Provide the [X, Y] coordinate of the cell's center where the given text is located.  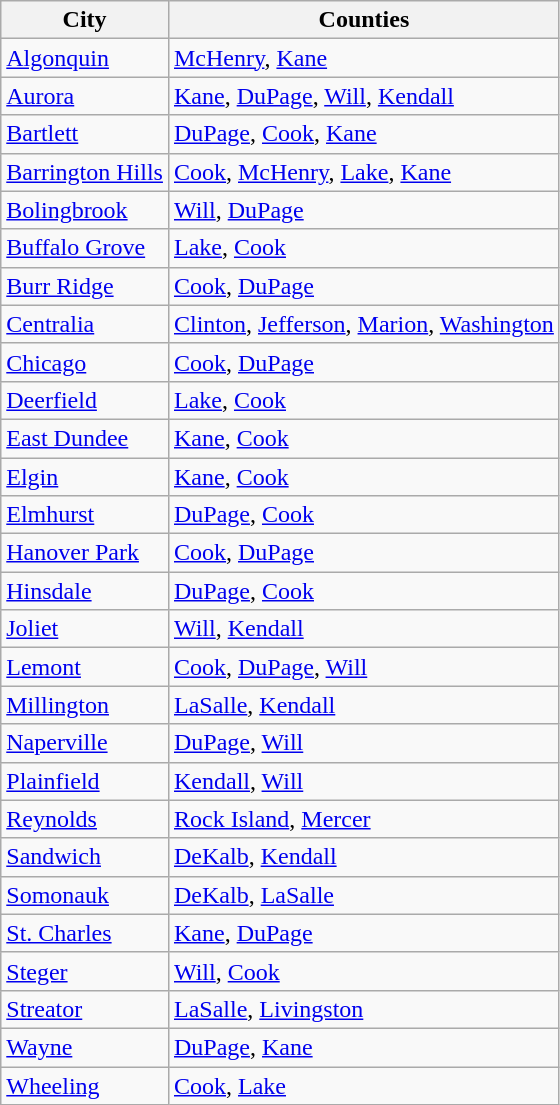
Will, DuPage [364, 210]
LaSalle, Livingston [364, 1009]
DuPage, Kane [364, 1047]
Millington [85, 705]
Kane, DuPage [364, 933]
St. Charles [85, 933]
McHenry, Kane [364, 58]
Counties [364, 20]
City [85, 20]
Reynolds [85, 819]
DeKalb, Kendall [364, 857]
Sandwich [85, 857]
Steger [85, 971]
Hanover Park [85, 553]
Wheeling [85, 1085]
Buffalo Grove [85, 248]
Aurora [85, 96]
Lemont [85, 667]
Will, Cook [364, 971]
Will, Kendall [364, 629]
Kane, DuPage, Will, Kendall [364, 96]
Joliet [85, 629]
Deerfield [85, 400]
Bolingbrook [85, 210]
Elgin [85, 477]
Elmhurst [85, 515]
DuPage, Will [364, 743]
Naperville [85, 743]
LaSalle, Kendall [364, 705]
Centralia [85, 324]
Cook, Lake [364, 1085]
Algonquin [85, 58]
DuPage, Cook, Kane [364, 134]
Clinton, Jefferson, Marion, Washington [364, 324]
East Dundee [85, 438]
Cook, DuPage, Will [364, 667]
Somonauk [85, 895]
Burr Ridge [85, 286]
Barrington Hills [85, 172]
Hinsdale [85, 591]
Cook, McHenry, Lake, Kane [364, 172]
Wayne [85, 1047]
Rock Island, Mercer [364, 819]
Streator [85, 1009]
Chicago [85, 362]
Plainfield [85, 781]
Kendall, Will [364, 781]
DeKalb, LaSalle [364, 895]
Bartlett [85, 134]
